Detect which cell encompasses the target text, then output its [x, y] center coordinate. 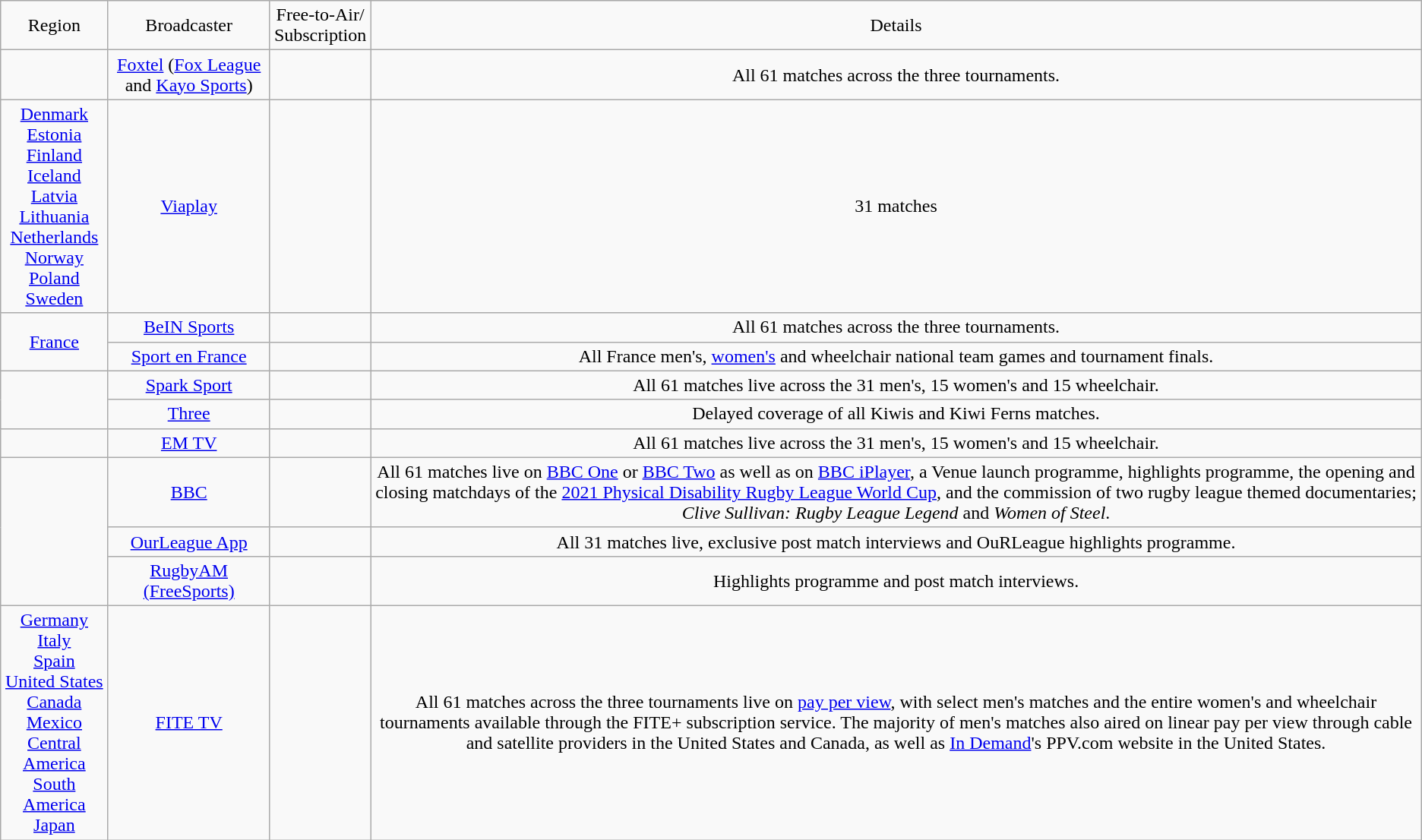
Broadcaster [188, 26]
Details [896, 26]
France [55, 342]
BeIN Sports [188, 327]
OurLeague App [188, 542]
Spark Sport [188, 385]
Foxtel (Fox League and Kayo Sports) [188, 74]
RugbyAM (FreeSports) [188, 580]
FITE TV [188, 722]
31 matches [896, 207]
All France men's, women's and wheelchair national team games and tournament finals. [896, 356]
Highlights programme and post match interviews. [896, 580]
Germany Italy Spain United States Canada Mexico Central America South America Japan [55, 722]
Free-to-Air/Subscription [320, 26]
Denmark Estonia Finland Iceland Latvia Lithuania Netherlands Norway Poland Sweden [55, 207]
Sport en France [188, 356]
Three [188, 414]
Viaplay [188, 207]
Region [55, 26]
Delayed coverage of all Kiwis and Kiwi Ferns matches. [896, 414]
EM TV [188, 443]
All 31 matches live, exclusive post match interviews and OuRLeague highlights programme. [896, 542]
BBC [188, 492]
